Pinpoint the cell where the given text exists, returning its (X, Y) midpoint coordinate. 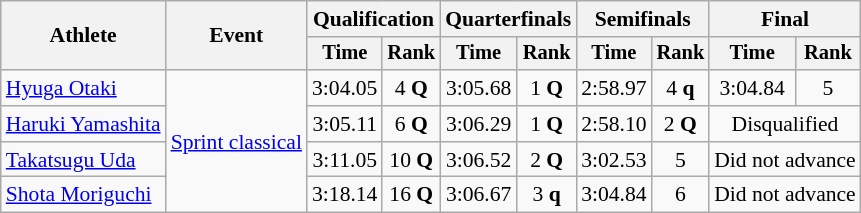
3:18.14 (344, 195)
Takatsugu Uda (84, 160)
Sprint classical (236, 141)
3:11.05 (344, 160)
3:04.05 (344, 88)
2:58.97 (614, 88)
Shota Moriguchi (84, 195)
3:02.53 (614, 160)
3 q (546, 195)
3:06.52 (478, 160)
Quarterfinals (508, 19)
16 Q (411, 195)
3:05.68 (478, 88)
Disqualified (785, 124)
2:58.10 (614, 124)
Qualification (374, 19)
6 (681, 195)
3:06.67 (478, 195)
6 Q (411, 124)
3:05.11 (344, 124)
3:06.29 (478, 124)
4 Q (411, 88)
Final (785, 19)
Athlete (84, 36)
Semifinals (642, 19)
Hyuga Otaki (84, 88)
10 Q (411, 160)
Event (236, 36)
Haruki Yamashita (84, 124)
4 q (681, 88)
